Output the (x, y) coordinate of the center of the cell containing the given text.  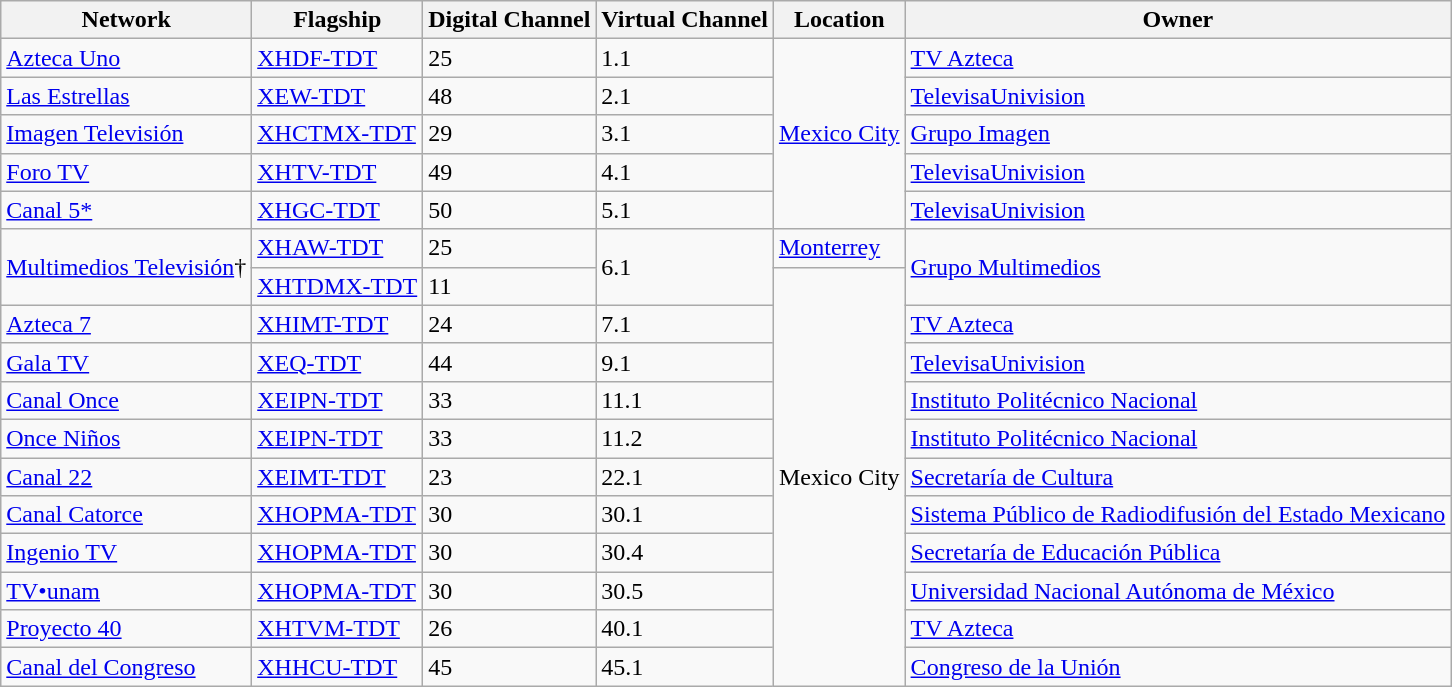
30.1 (685, 515)
XEQ-TDT (338, 362)
5.1 (685, 210)
22.1 (685, 477)
1.1 (685, 58)
XHDF-TDT (338, 58)
Digital Channel (510, 20)
Imagen Televisión (126, 134)
Canal 22 (126, 477)
TV•unam (126, 591)
Secretaría de Educación Pública (1178, 553)
Foro TV (126, 172)
Ingenio TV (126, 553)
30.4 (685, 553)
11.1 (685, 400)
Once Niños (126, 438)
XHTDMX-TDT (338, 286)
Virtual Channel (685, 20)
XHHCU-TDT (338, 667)
XHAW-TDT (338, 248)
Location (839, 20)
50 (510, 210)
Azteca Uno (126, 58)
Canal 5* (126, 210)
30.5 (685, 591)
Flagship (338, 20)
Proyecto 40 (126, 629)
45.1 (685, 667)
Grupo Multimedios (1178, 267)
45 (510, 667)
11.2 (685, 438)
XEW-TDT (338, 96)
Grupo Imagen (1178, 134)
XHIMT-TDT (338, 324)
Azteca 7 (126, 324)
49 (510, 172)
48 (510, 96)
3.1 (685, 134)
Multimedios Televisión† (126, 267)
Canal del Congreso (126, 667)
Sistema Público de Radiodifusión del Estado Mexicano (1178, 515)
6.1 (685, 267)
Congreso de la Unión (1178, 667)
7.1 (685, 324)
Canal Once (126, 400)
Owner (1178, 20)
40.1 (685, 629)
26 (510, 629)
XHTV-TDT (338, 172)
Monterrey (839, 248)
Secretaría de Cultura (1178, 477)
XHCTMX-TDT (338, 134)
XHGC-TDT (338, 210)
Network (126, 20)
Gala TV (126, 362)
XEIMT-TDT (338, 477)
4.1 (685, 172)
Canal Catorce (126, 515)
9.1 (685, 362)
11 (510, 286)
2.1 (685, 96)
Las Estrellas (126, 96)
29 (510, 134)
24 (510, 324)
Universidad Nacional Autónoma de México (1178, 591)
44 (510, 362)
23 (510, 477)
XHTVM-TDT (338, 629)
